Find where the given text appears and provide that cell's center as (x, y) coordinate. 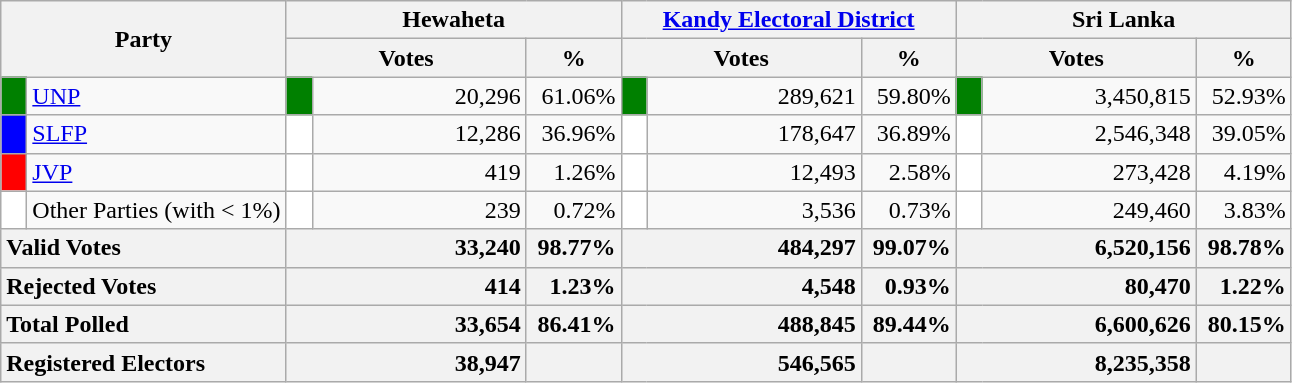
4,548 (741, 286)
38,947 (406, 362)
36.96% (574, 134)
Other Parties (with < 1%) (156, 210)
39.05% (1244, 134)
12,493 (754, 172)
2,546,348 (1089, 134)
239 (419, 210)
1.22% (1244, 286)
59.80% (908, 96)
546,565 (741, 362)
UNP (156, 96)
289,621 (754, 96)
61.06% (574, 96)
419 (419, 172)
249,460 (1089, 210)
80.15% (1244, 324)
2.58% (908, 172)
1.23% (574, 286)
3,450,815 (1089, 96)
80,470 (1076, 286)
Sri Lanka (1124, 20)
98.78% (1244, 248)
273,428 (1089, 172)
52.93% (1244, 96)
33,240 (406, 248)
178,647 (754, 134)
0.93% (908, 286)
89.44% (908, 324)
6,520,156 (1076, 248)
12,286 (419, 134)
Party (144, 39)
0.72% (574, 210)
414 (406, 286)
6,600,626 (1076, 324)
98.77% (574, 248)
20,296 (419, 96)
488,845 (741, 324)
JVP (156, 172)
Hewaheta (454, 20)
Total Polled (144, 324)
SLFP (156, 134)
33,654 (406, 324)
3,536 (754, 210)
484,297 (741, 248)
3.83% (1244, 210)
Rejected Votes (144, 286)
99.07% (908, 248)
Valid Votes (144, 248)
36.89% (908, 134)
8,235,358 (1076, 362)
Registered Electors (144, 362)
Kandy Electoral District (788, 20)
0.73% (908, 210)
1.26% (574, 172)
4.19% (1244, 172)
86.41% (574, 324)
